Extract the [X, Y] coordinate from the center of the cell holding the provided text.  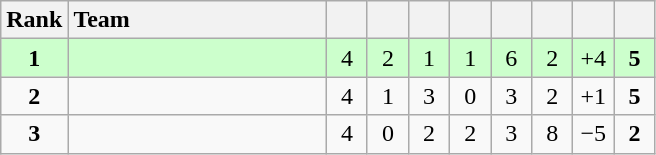
+4 [594, 58]
+1 [594, 96]
8 [552, 134]
Team [198, 20]
−5 [594, 134]
6 [512, 58]
Rank [34, 20]
